From the cell containing the given text, extract its center point as [x, y] coordinate. 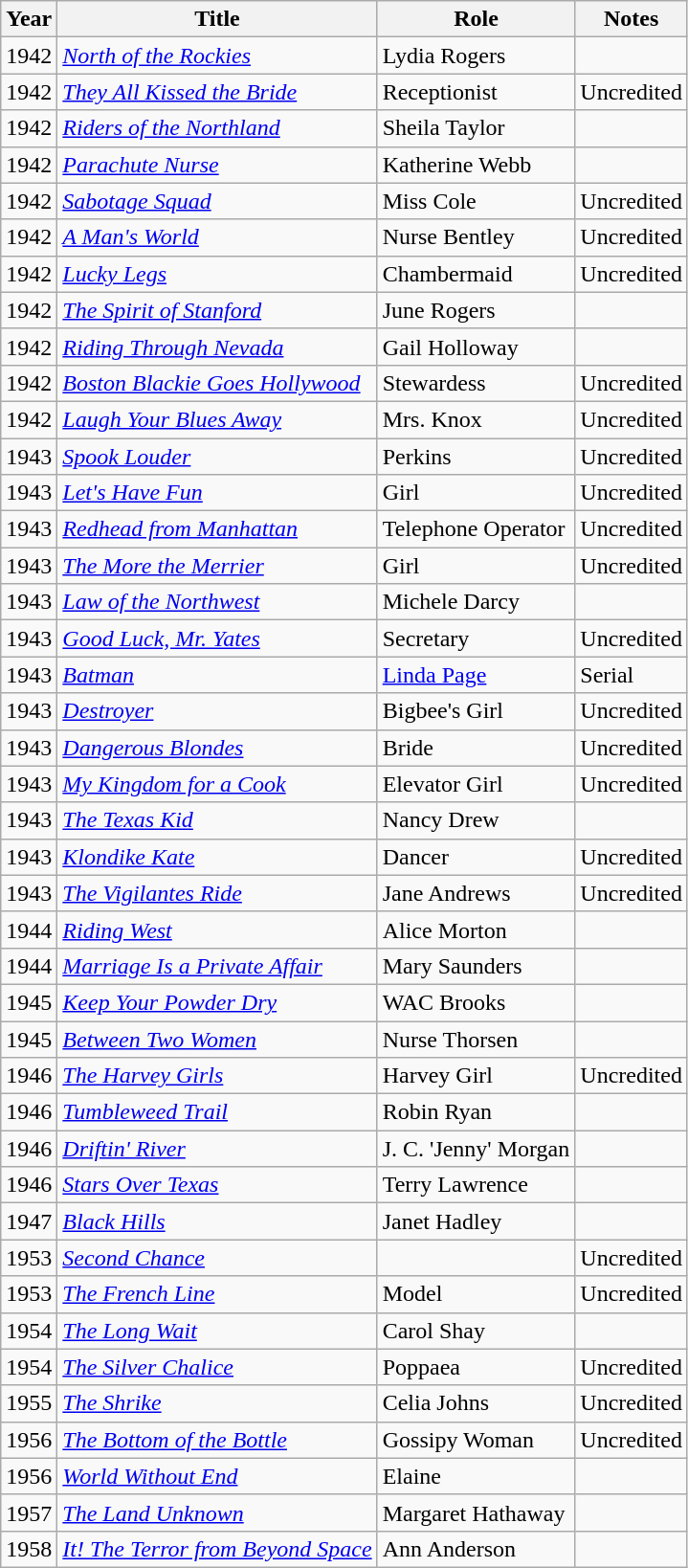
Nurse Bentley [477, 237]
Lucky Legs [217, 274]
Nurse Thorsen [477, 1039]
Laugh Your Blues Away [217, 419]
The French Line [217, 1294]
Model [477, 1294]
Second Chance [217, 1258]
Celia Johns [477, 1403]
Gossipy Woman [477, 1440]
The Harvey Girls [217, 1076]
Gail Holloway [477, 347]
Stewardess [477, 383]
They All Kissed the Bride [217, 92]
1947 [29, 1221]
Lydia Rogers [477, 56]
Dangerous Blondes [217, 748]
1955 [29, 1403]
Riders of the Northland [217, 128]
Marriage Is a Private Affair [217, 966]
Tumbleweed Trail [217, 1112]
World Without End [217, 1476]
Margaret Hathaway [477, 1512]
Alice Morton [477, 930]
Boston Blackie Goes Hollywood [217, 383]
Batman [217, 675]
The Spirit of Stanford [217, 310]
Ann Anderson [477, 1549]
Between Two Women [217, 1039]
The Silver Chalice [217, 1367]
Redhead from Manhattan [217, 529]
June Rogers [477, 310]
Carol Shay [477, 1331]
North of the Rockies [217, 56]
The Long Wait [217, 1331]
Secretary [477, 638]
Jane Andrews [477, 893]
Michele Darcy [477, 602]
The Shrike [217, 1403]
Janet Hadley [477, 1221]
Law of the Northwest [217, 602]
Title [217, 19]
Keep Your Powder Dry [217, 1002]
Parachute Nurse [217, 165]
Serial [632, 675]
The More the Merrier [217, 566]
Miss Cole [477, 201]
The Bottom of the Bottle [217, 1440]
Good Luck, Mr. Yates [217, 638]
J. C. 'Jenny' Morgan [477, 1149]
Notes [632, 19]
Let's Have Fun [217, 493]
The Texas Kid [217, 820]
Destroyer [217, 711]
Stars Over Texas [217, 1185]
Driftin' River [217, 1149]
Sabotage Squad [217, 201]
Elevator Girl [477, 784]
Bigbee's Girl [477, 711]
My Kingdom for a Cook [217, 784]
Riding West [217, 930]
Mrs. Knox [477, 419]
Receptionist [477, 92]
Mary Saunders [477, 966]
Telephone Operator [477, 529]
Year [29, 19]
Spook Louder [217, 457]
Dancer [477, 857]
Nancy Drew [477, 820]
Poppaea [477, 1367]
Harvey Girl [477, 1076]
The Land Unknown [217, 1512]
Black Hills [217, 1221]
Bride [477, 748]
Linda Page [477, 675]
Robin Ryan [477, 1112]
Chambermaid [477, 274]
Katherine Webb [477, 165]
Perkins [477, 457]
Role [477, 19]
Riding Through Nevada [217, 347]
Terry Lawrence [477, 1185]
A Man's World [217, 237]
1958 [29, 1549]
Klondike Kate [217, 857]
Elaine [477, 1476]
WAC Brooks [477, 1002]
1957 [29, 1512]
Sheila Taylor [477, 128]
It! The Terror from Beyond Space [217, 1549]
The Vigilantes Ride [217, 893]
